Find where the given text appears and provide that cell's center as [X, Y] coordinate. 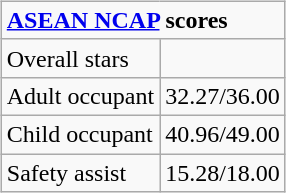
32.27/36.00 [223, 96]
Adult occupant [80, 96]
Overall stars [80, 58]
40.96/49.00 [223, 134]
15.28/18.00 [223, 173]
Safety assist [80, 173]
Child occupant [80, 134]
ASEAN NCAP scores [143, 20]
